Locate the cell with the specified text and output its (x, y) center coordinate. 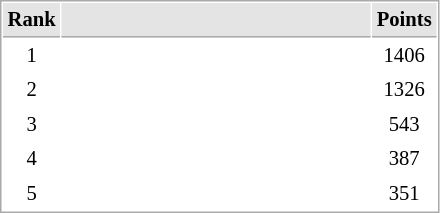
1326 (404, 90)
351 (404, 194)
1 (32, 56)
2 (32, 90)
5 (32, 194)
543 (404, 124)
387 (404, 158)
1406 (404, 56)
Points (404, 20)
4 (32, 158)
3 (32, 124)
Rank (32, 20)
